Pinpoint the cell where the given text exists, returning its [x, y] midpoint coordinate. 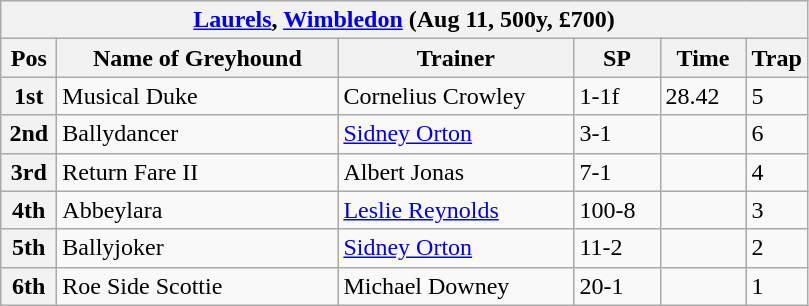
6th [29, 286]
5th [29, 248]
Time [703, 58]
Abbeylara [198, 210]
Name of Greyhound [198, 58]
Laurels, Wimbledon (Aug 11, 500y, £700) [404, 20]
100-8 [617, 210]
3-1 [617, 134]
3rd [29, 172]
SP [617, 58]
4 [776, 172]
Pos [29, 58]
Michael Downey [456, 286]
Roe Side Scottie [198, 286]
Albert Jonas [456, 172]
Ballydancer [198, 134]
28.42 [703, 96]
3 [776, 210]
20-1 [617, 286]
2nd [29, 134]
Return Fare II [198, 172]
Trap [776, 58]
Leslie Reynolds [456, 210]
1-1f [617, 96]
Trainer [456, 58]
2 [776, 248]
1 [776, 286]
1st [29, 96]
Musical Duke [198, 96]
11-2 [617, 248]
Ballyjoker [198, 248]
6 [776, 134]
Cornelius Crowley [456, 96]
4th [29, 210]
5 [776, 96]
7-1 [617, 172]
